Return [X, Y] of the center of cell containing provided text 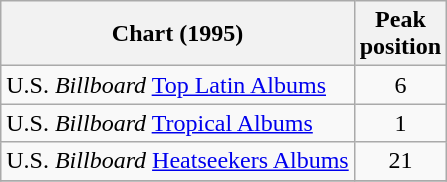
6 [400, 85]
1 [400, 123]
21 [400, 161]
U.S. Billboard Heatseekers Albums [178, 161]
Chart (1995) [178, 34]
U.S. Billboard Top Latin Albums [178, 85]
Peakposition [400, 34]
U.S. Billboard Tropical Albums [178, 123]
